Scan for the cell matching the given text and deliver its (x, y) coordinate at center. 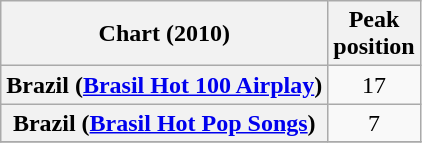
Chart (2010) (164, 34)
Peak position (374, 34)
17 (374, 85)
Brazil (Brasil Hot 100 Airplay) (164, 85)
Brazil (Brasil Hot Pop Songs) (164, 123)
7 (374, 123)
